Return (x, y) of the center of cell containing provided text 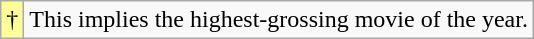
This implies the highest-grossing movie of the year. (279, 20)
† (12, 20)
